Detect which cell encompasses the target text, then output its [X, Y] center coordinate. 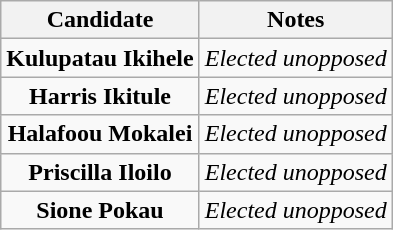
Priscilla Iloilo [100, 172]
Harris Ikitule [100, 96]
Notes [296, 20]
Halafoou Mokalei [100, 134]
Sione Pokau [100, 210]
Kulupatau Ikihele [100, 58]
Candidate [100, 20]
